From the cell containing the given text, extract its center point as (x, y) coordinate. 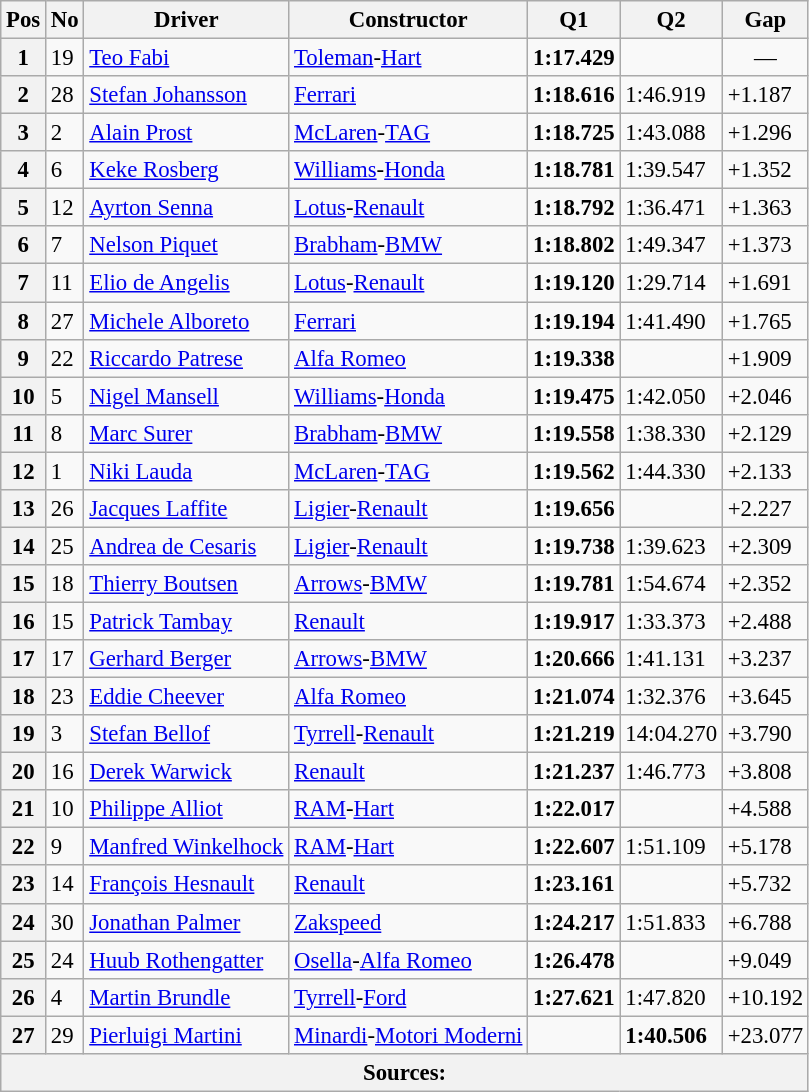
1:24.217 (574, 922)
+1.765 (765, 321)
+4.588 (765, 809)
Philippe Alliot (186, 809)
+3.645 (765, 697)
1:42.050 (671, 396)
Niki Lauda (186, 471)
+1.296 (765, 133)
1:39.623 (671, 546)
Stefan Johansson (186, 95)
Riccardo Patrese (186, 358)
+3.237 (765, 659)
1:39.547 (671, 170)
Nelson Piquet (186, 245)
Driver (186, 20)
1:38.330 (671, 433)
1:18.616 (574, 95)
14:04.270 (671, 734)
1:51.833 (671, 922)
+2.309 (765, 546)
François Hesnault (186, 885)
1:19.475 (574, 396)
1:47.820 (671, 997)
1:51.109 (671, 847)
+1.352 (765, 170)
1:43.088 (671, 133)
1:54.674 (671, 584)
Stefan Bellof (186, 734)
Manfred Winkelhock (186, 847)
1:21.237 (574, 772)
Zakspeed (408, 922)
Derek Warwick (186, 772)
+23.077 (765, 1035)
1:19.558 (574, 433)
1:46.919 (671, 95)
1:41.490 (671, 321)
— (765, 58)
21 (24, 809)
+2.488 (765, 621)
1:22.607 (574, 847)
+5.732 (765, 885)
1:19.562 (574, 471)
1:49.347 (671, 245)
1:19.781 (574, 584)
1:18.802 (574, 245)
Osella-Alfa Romeo (408, 960)
+2.129 (765, 433)
1:44.330 (671, 471)
1:21.219 (574, 734)
Keke Rosberg (186, 170)
+1.373 (765, 245)
Marc Surer (186, 433)
29 (65, 1035)
+1.187 (765, 95)
1:20.666 (574, 659)
Gap (765, 20)
13 (24, 509)
1:41.131 (671, 659)
1:19.917 (574, 621)
+3.790 (765, 734)
1:19.194 (574, 321)
Jacques Laffite (186, 509)
1:36.471 (671, 208)
Elio de Angelis (186, 283)
1:32.376 (671, 697)
1:40.506 (671, 1035)
1:22.017 (574, 809)
1:18.725 (574, 133)
1:19.338 (574, 358)
1:23.161 (574, 885)
Pos (24, 20)
Jonathan Palmer (186, 922)
Sources: (405, 1073)
Patrick Tambay (186, 621)
+5.178 (765, 847)
Ayrton Senna (186, 208)
30 (65, 922)
+1.363 (765, 208)
1:21.074 (574, 697)
1:33.373 (671, 621)
1:18.781 (574, 170)
Huub Rothengatter (186, 960)
Q2 (671, 20)
Toleman-Hart (408, 58)
Martin Brundle (186, 997)
+1.909 (765, 358)
Constructor (408, 20)
+9.049 (765, 960)
1:18.792 (574, 208)
Alain Prost (186, 133)
Pierluigi Martini (186, 1035)
28 (65, 95)
+2.133 (765, 471)
1:19.738 (574, 546)
Nigel Mansell (186, 396)
Eddie Cheever (186, 697)
Teo Fabi (186, 58)
+6.788 (765, 922)
1:46.773 (671, 772)
1:17.429 (574, 58)
+3.808 (765, 772)
Andrea de Cesaris (186, 546)
+2.352 (765, 584)
+10.192 (765, 997)
1:19.120 (574, 283)
Q1 (574, 20)
Michele Alboreto (186, 321)
1:19.656 (574, 509)
1:27.621 (574, 997)
+2.046 (765, 396)
Tyrrell-Renault (408, 734)
No (65, 20)
20 (24, 772)
Gerhard Berger (186, 659)
Thierry Boutsen (186, 584)
Minardi-Motori Moderni (408, 1035)
+1.691 (765, 283)
1:26.478 (574, 960)
Tyrrell-Ford (408, 997)
+2.227 (765, 509)
1:29.714 (671, 283)
